Pinpoint the cell where the given text exists, returning its [X, Y] midpoint coordinate. 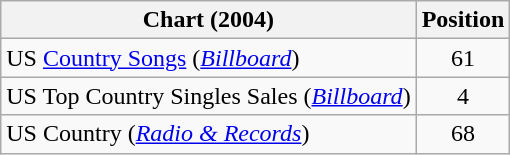
Position [463, 20]
Chart (2004) [208, 20]
61 [463, 58]
68 [463, 134]
US Country (Radio & Records) [208, 134]
4 [463, 96]
US Country Songs (Billboard) [208, 58]
US Top Country Singles Sales (Billboard) [208, 96]
